Output the (x, y) coordinate of the center of the cell containing the given text.  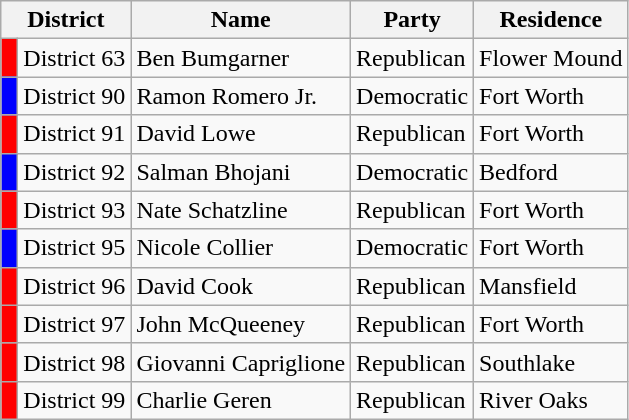
District 96 (74, 286)
District (66, 20)
District 98 (74, 362)
Giovanni Capriglione (241, 362)
District 97 (74, 324)
Charlie Geren (241, 400)
Nicole Collier (241, 248)
Salman Bhojani (241, 172)
Mansfield (551, 286)
Ben Bumgarner (241, 58)
Ramon Romero Jr. (241, 96)
Party (412, 20)
District 93 (74, 210)
Nate Schatzline (241, 210)
Southlake (551, 362)
Bedford (551, 172)
District 95 (74, 248)
River Oaks (551, 400)
District 63 (74, 58)
Name (241, 20)
David Lowe (241, 134)
District 99 (74, 400)
Residence (551, 20)
John McQueeney (241, 324)
District 91 (74, 134)
District 90 (74, 96)
Flower Mound (551, 58)
David Cook (241, 286)
District 92 (74, 172)
